Scan for the cell matching the given text and deliver its [X, Y] coordinate at center. 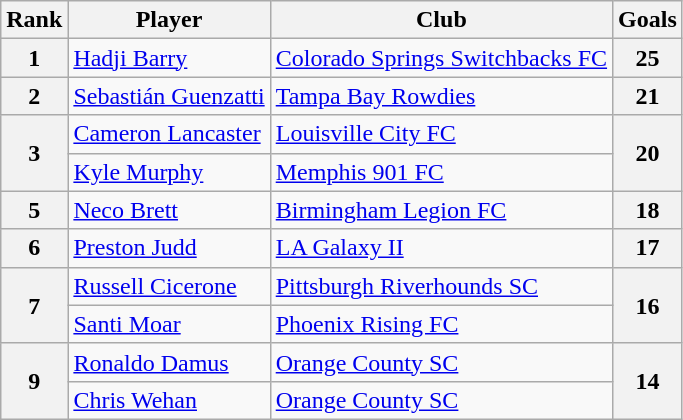
Cameron Lancaster [169, 134]
Ronaldo Damus [169, 362]
Colorado Springs Switchbacks FC [441, 58]
25 [648, 58]
2 [34, 96]
Rank [34, 20]
20 [648, 153]
Chris Wehan [169, 400]
6 [34, 248]
LA Galaxy II [441, 248]
1 [34, 58]
Preston Judd [169, 248]
Memphis 901 FC [441, 172]
9 [34, 381]
Sebastián Guenzatti [169, 96]
Hadji Barry [169, 58]
Pittsburgh Riverhounds SC [441, 286]
18 [648, 210]
Club [441, 20]
Birmingham Legion FC [441, 210]
14 [648, 381]
Kyle Murphy [169, 172]
Phoenix Rising FC [441, 324]
Tampa Bay Rowdies [441, 96]
Santi Moar [169, 324]
16 [648, 305]
Goals [648, 20]
21 [648, 96]
17 [648, 248]
7 [34, 305]
Russell Cicerone [169, 286]
Player [169, 20]
5 [34, 210]
3 [34, 153]
Neco Brett [169, 210]
Louisville City FC [441, 134]
